For the text-containing cell, return its midpoint in (X, Y) coordinate format. 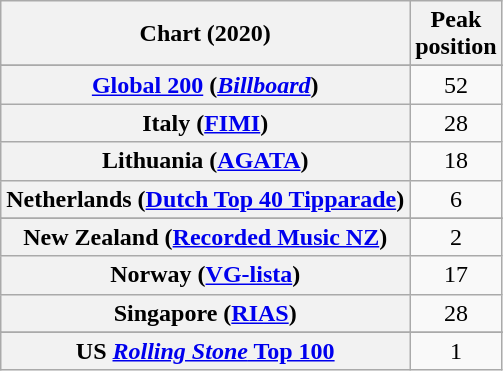
18 (456, 161)
Singapore (RIAS) (206, 313)
Chart (2020) (206, 34)
Peakposition (456, 34)
New Zealand (Recorded Music NZ) (206, 237)
US Rolling Stone Top 100 (206, 351)
Lithuania (AGATA) (206, 161)
6 (456, 199)
52 (456, 85)
2 (456, 237)
Netherlands (Dutch Top 40 Tipparade) (206, 199)
1 (456, 351)
17 (456, 275)
Global 200 (Billboard) (206, 85)
Norway (VG-lista) (206, 275)
Italy (FIMI) (206, 123)
